Scan for the cell matching the given text and deliver its [X, Y] coordinate at center. 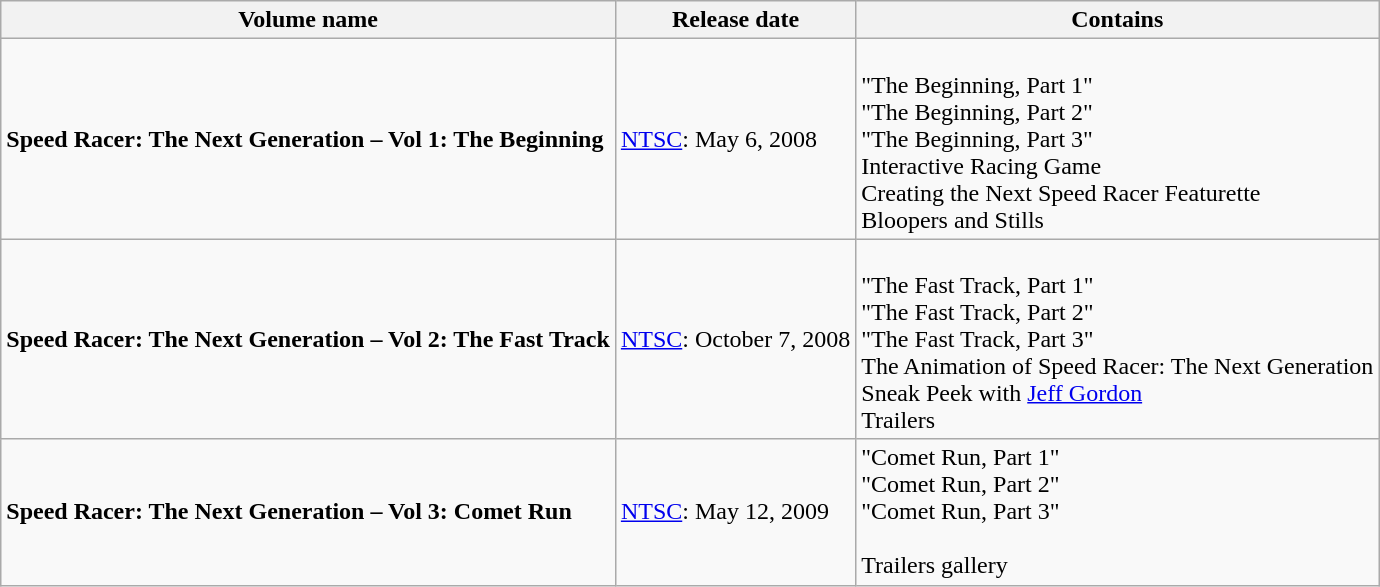
Speed Racer: The Next Generation – Vol 1: The Beginning [308, 139]
Release date [735, 20]
NTSC: October 7, 2008 [735, 339]
"Comet Run, Part 1""Comet Run, Part 2""Comet Run, Part 3"Trailers gallery [1118, 512]
NTSC: May 12, 2009 [735, 512]
Speed Racer: The Next Generation – Vol 2: The Fast Track [308, 339]
NTSC: May 6, 2008 [735, 139]
Speed Racer: The Next Generation – Vol 3: Comet Run [308, 512]
Volume name [308, 20]
Contains [1118, 20]
